Locate the cell with the specified text and output its (X, Y) center coordinate. 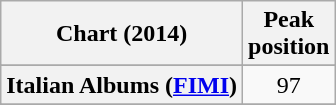
Peakposition (289, 34)
97 (289, 85)
Chart (2014) (122, 34)
Italian Albums (FIMI) (122, 85)
